Detect which cell encompasses the target text, then output its (X, Y) center coordinate. 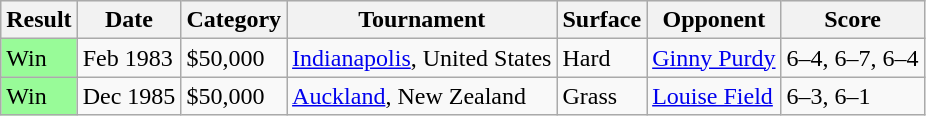
Surface (602, 20)
Date (129, 20)
Louise Field (714, 96)
Indianapolis, United States (422, 58)
Hard (602, 58)
6–4, 6–7, 6–4 (852, 58)
Opponent (714, 20)
Ginny Purdy (714, 58)
Dec 1985 (129, 96)
Category (234, 20)
Result (39, 20)
Tournament (422, 20)
6–3, 6–1 (852, 96)
Auckland, New Zealand (422, 96)
Feb 1983 (129, 58)
Score (852, 20)
Grass (602, 96)
